Return the (x, y) coordinate for the center point of the cell that contains the specified text.  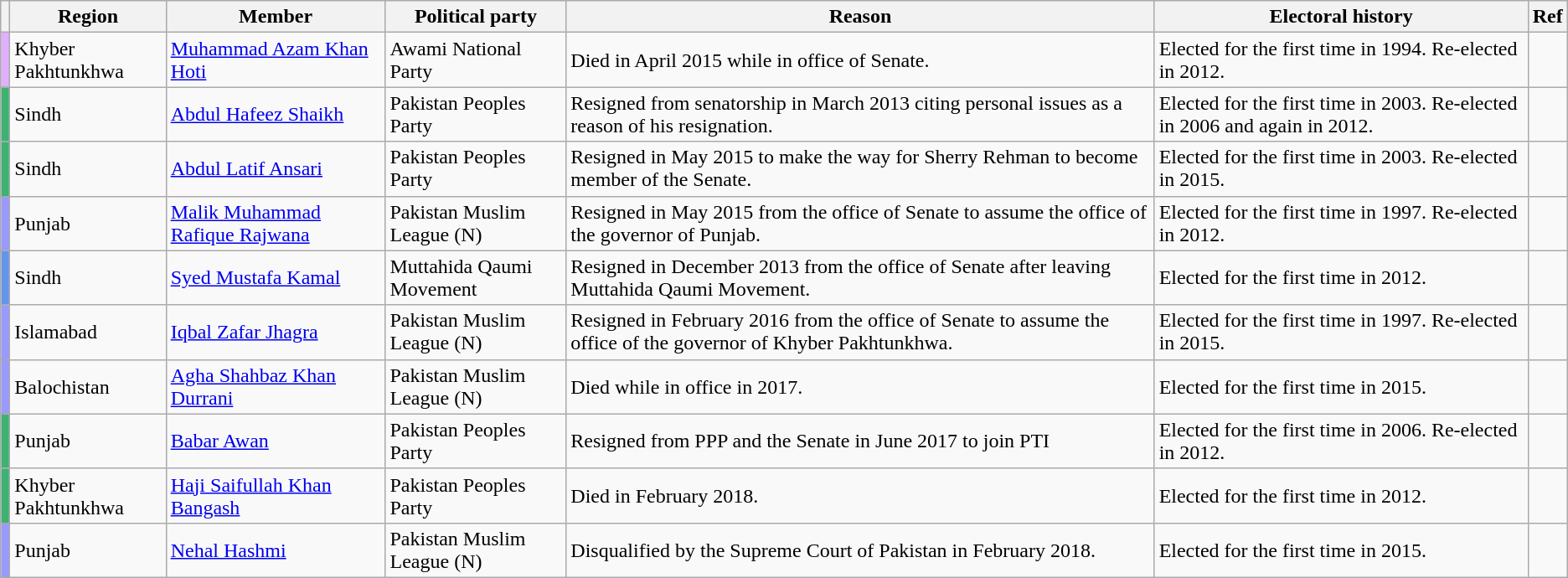
Abdul Hafeez Shaikh (276, 114)
Agha Shahbaz Khan Durrani (276, 387)
Muhammad Azam Khan Hoti (276, 60)
Resigned in May 2015 to make the way for Sherry Rehman to become member of the Senate. (860, 169)
Elected for the first time in 1994. Re-elected in 2012. (1341, 60)
Region (88, 17)
Reason (860, 17)
Islamabad (88, 332)
Iqbal Zafar Jhagra (276, 332)
Babar Awan (276, 441)
Abdul Latif Ansari (276, 169)
Elected for the first time in 2003. Re-elected in 2006 and again in 2012. (1341, 114)
Haji Saifullah Khan Bangash (276, 496)
Electoral history (1341, 17)
Resigned from senatorship in March 2013 citing personal issues as a reason of his resignation. (860, 114)
Balochistan (88, 387)
Elected for the first time in 1997. Re-elected in 2015. (1341, 332)
Muttahida Qaumi Movement (476, 278)
Resigned from PPP and the Senate in June 2017 to join PTI (860, 441)
Elected for the first time in 2003. Re-elected in 2015. (1341, 169)
Political party (476, 17)
Ref (1548, 17)
Died while in office in 2017. (860, 387)
Member (276, 17)
Resigned in December 2013 from the office of Senate after leaving Muttahida Qaumi Movement. (860, 278)
Elected for the first time in 1997. Re-elected in 2012. (1341, 223)
Nehal Hashmi (276, 550)
Awami National Party (476, 60)
Syed Mustafa Kamal (276, 278)
Disqualified by the Supreme Court of Pakistan in February 2018. (860, 550)
Died in February 2018. (860, 496)
Died in April 2015 while in office of Senate. (860, 60)
Resigned in February 2016 from the office of Senate to assume the office of the governor of Khyber Pakhtunkhwa. (860, 332)
Malik Muhammad Rafique Rajwana (276, 223)
Elected for the first time in 2006. Re-elected in 2012. (1341, 441)
Resigned in May 2015 from the office of Senate to assume the office of the governor of Punjab. (860, 223)
